Find where the given text appears and provide that cell's center as (X, Y) coordinate. 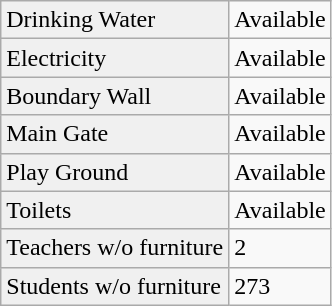
Students w/o furniture (115, 286)
Teachers w/o furniture (115, 248)
Boundary Wall (115, 96)
273 (280, 286)
Toilets (115, 210)
2 (280, 248)
Play Ground (115, 172)
Electricity (115, 58)
Main Gate (115, 134)
Drinking Water (115, 20)
